Scan for the cell matching the given text and deliver its (x, y) coordinate at center. 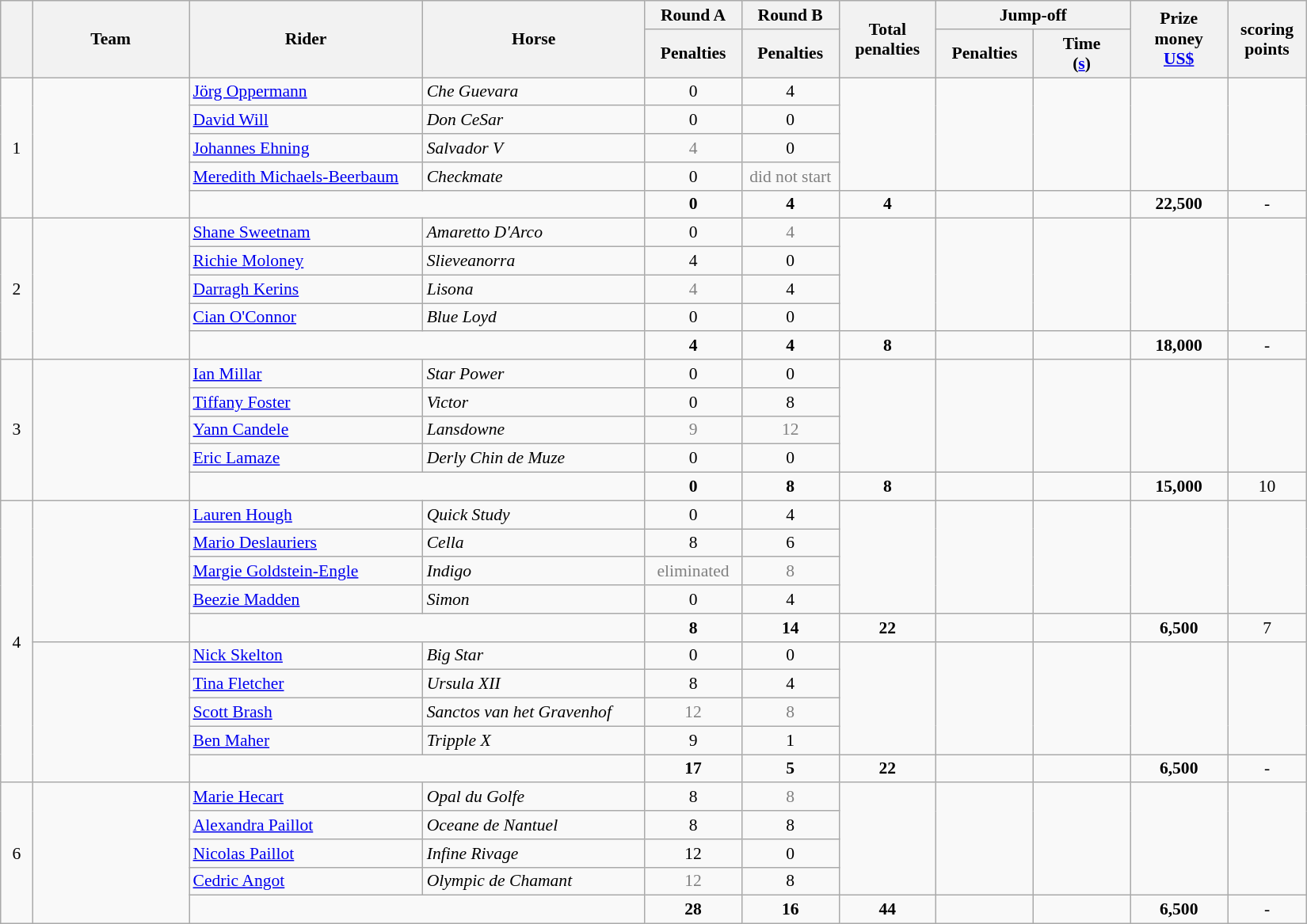
7 (1267, 628)
scoringpoints (1267, 40)
Indigo (534, 572)
Simon (534, 599)
15,000 (1179, 487)
28 (694, 910)
Checkmate (534, 177)
Nick Skelton (306, 656)
Cedric Angot (306, 881)
Round B (791, 15)
Total penalties (887, 40)
14 (791, 628)
Rider (306, 40)
Nicolas Paillot (306, 854)
Marie Hecart (306, 797)
Opal du Golfe (534, 797)
Oceane de Nantuel (534, 825)
Lisona (534, 289)
eliminated (694, 572)
Yann Candele (306, 430)
Round A (694, 15)
Margie Goldstein-Engle (306, 572)
Jörg Oppermann (306, 92)
Blue Loyd (534, 318)
Scott Brash (306, 713)
Quick Study (534, 515)
did not start (791, 177)
Don CeSar (534, 120)
Tiffany Foster (306, 402)
Lauren Hough (306, 515)
Team (111, 40)
Derly Chin de Muze (534, 458)
Jump-off (1033, 15)
Sanctos van het Gravenhof (534, 713)
Darragh Kerins (306, 289)
Ian Millar (306, 374)
Horse (534, 40)
Ursula XII (534, 684)
5 (791, 769)
Olympic de Chamant (534, 881)
Beezie Madden (306, 599)
Eric Lamaze (306, 458)
Big Star (534, 656)
Prize moneyUS$ (1179, 40)
17 (694, 769)
10 (1267, 487)
2 (17, 289)
Time(s) (1082, 54)
Tripple X (534, 740)
Amaretto D'Arco (534, 233)
16 (791, 910)
Ben Maher (306, 740)
Richie Moloney (306, 261)
Victor (534, 402)
Lansdowne (534, 430)
Star Power (534, 374)
Cella (534, 543)
22,500 (1179, 204)
Johannes Ehning (306, 148)
Che Guevara (534, 92)
Tina Fletcher (306, 684)
David Will (306, 120)
3 (17, 430)
18,000 (1179, 346)
Slieveanorra (534, 261)
Alexandra Paillot (306, 825)
Cian O'Connor (306, 318)
44 (887, 910)
Meredith Michaels-Beerbaum (306, 177)
Mario Deslauriers (306, 543)
Shane Sweetnam (306, 233)
Salvador V (534, 148)
Infine Rivage (534, 854)
